Return (X, Y) of the center of cell containing provided text 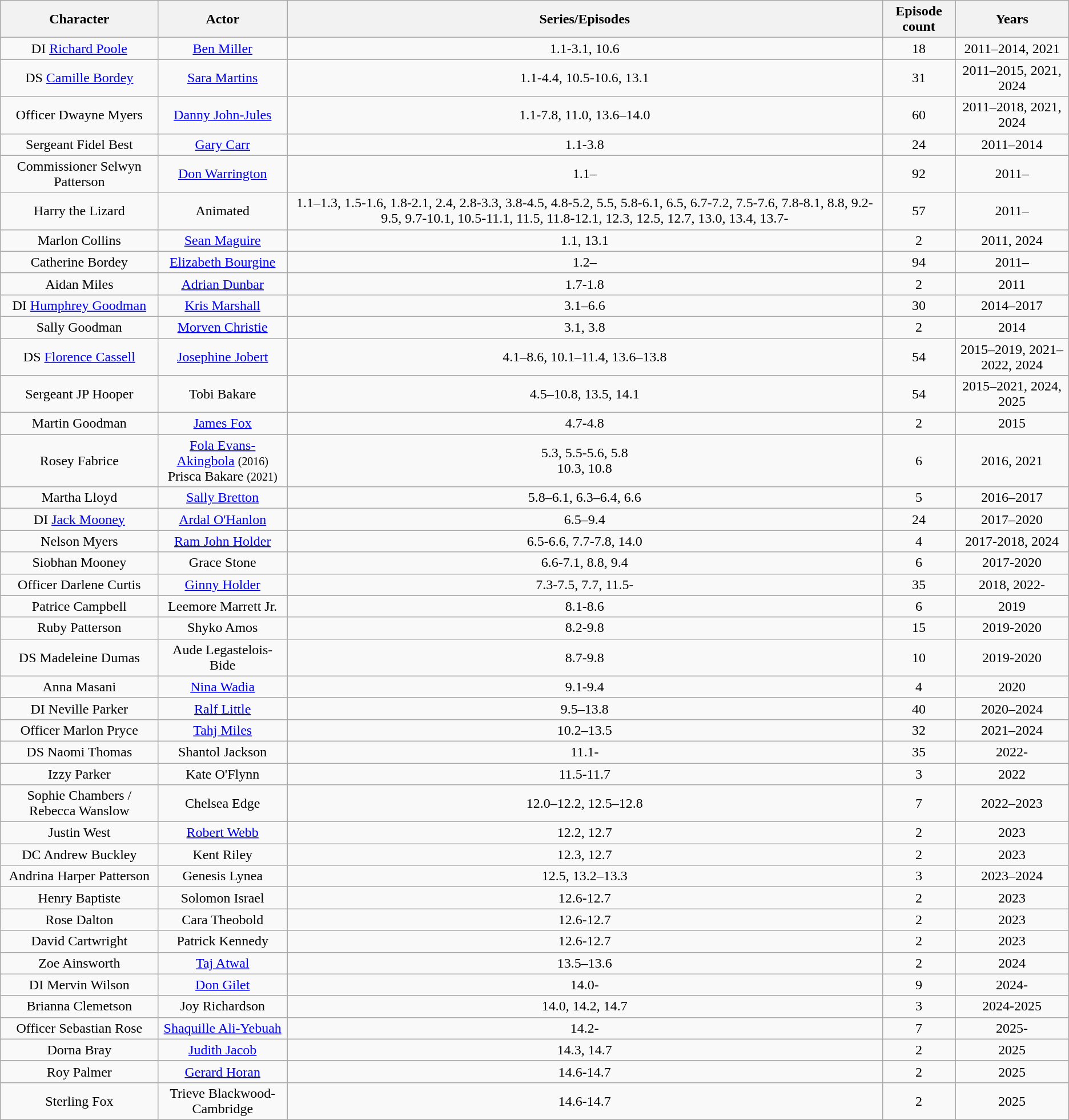
DI Mervin Wilson (79, 985)
2021–2024 (1012, 730)
Officer Dwayne Myers (79, 115)
Judith Jacob (223, 1050)
Martha Lloyd (79, 498)
3.1, 3.8 (585, 327)
Kris Marshall (223, 305)
31 (919, 78)
9.5–13.8 (585, 708)
Don Gilet (223, 985)
2017-2018, 2024 (1012, 541)
Patrice Campbell (79, 606)
94 (919, 262)
DI Jack Mooney (79, 519)
2014 (1012, 327)
6.5–9.4 (585, 519)
Nina Wadia (223, 687)
Ralf Little (223, 708)
1.7-1.8 (585, 284)
Taj Atwal (223, 963)
Ruby Patterson (79, 628)
Andrina Harper Patterson (79, 876)
DI Neville Parker (79, 708)
60 (919, 115)
Anna Masani (79, 687)
Episode count (919, 19)
2018, 2022- (1012, 585)
4.1–8.6, 10.1–11.4, 13.6–13.8 (585, 356)
Tahj Miles (223, 730)
14.3, 14.7 (585, 1050)
Aidan Miles (79, 284)
2011–2018, 2021, 2024 (1012, 115)
2015–2021, 2024, 2025 (1012, 394)
12.3, 12.7 (585, 855)
Officer Darlene Curtis (79, 585)
Tobi Bakare (223, 394)
5.3, 5.5-5.6, 5.8 10.3, 10.8 (585, 461)
Izzy Parker (79, 773)
8.7-9.8 (585, 658)
9 (919, 985)
Brianna Clemetson (79, 1006)
Solomon Israel (223, 898)
6.6-7.1, 8.8, 9.4 (585, 563)
5.8–6.1, 6.3–6.4, 6.6 (585, 498)
2017-2020 (1012, 563)
Danny John-Jules (223, 115)
Henry Baptiste (79, 898)
Ardal O'Hanlon (223, 519)
3.1–6.6 (585, 305)
Fola Evans-Akingbola (2016) Prisca Bakare (2021) (223, 461)
Grace Stone (223, 563)
8.2-9.8 (585, 628)
11.5-11.7 (585, 773)
Dorna Bray (79, 1050)
92 (919, 174)
Justin West (79, 833)
Gary Carr (223, 144)
Joy Richardson (223, 1006)
2016–2017 (1012, 498)
2019 (1012, 606)
Siobhan Mooney (79, 563)
Adrian Dunbar (223, 284)
Roy Palmer (79, 1071)
32 (919, 730)
2014–2017 (1012, 305)
DS Madeleine Dumas (79, 658)
DI Humphrey Goodman (79, 305)
1.1-7.8, 11.0, 13.6–14.0 (585, 115)
14.2- (585, 1028)
Shantol Jackson (223, 752)
DC Andrew Buckley (79, 855)
Robert Webb (223, 833)
4.7-4.8 (585, 424)
Patrick Kennedy (223, 941)
2023–2024 (1012, 876)
2024-2025 (1012, 1006)
Josephine Jobert (223, 356)
2024 (1012, 963)
Genesis Lynea (223, 876)
Officer Sebastian Rose (79, 1028)
40 (919, 708)
Sean Maguire (223, 240)
2011–2015, 2021, 2024 (1012, 78)
14.0- (585, 985)
Marlon Collins (79, 240)
2017–2020 (1012, 519)
Rosey Fabrice (79, 461)
5 (919, 498)
11.1- (585, 752)
Zoe Ainsworth (79, 963)
Officer Marlon Pryce (79, 730)
2020–2024 (1012, 708)
10 (919, 658)
Morven Christie (223, 327)
Sterling Fox (79, 1101)
2015 (1012, 424)
Ram John Holder (223, 541)
Kate O'Flynn (223, 773)
2022–2023 (1012, 804)
Animated (223, 211)
Shyko Amos (223, 628)
1.1-3.1, 10.6 (585, 49)
Don Warrington (223, 174)
Trieve Blackwood-Cambridge (223, 1101)
2015–2019, 2021–2022, 2024 (1012, 356)
Rose Dalton (79, 920)
8.1-8.6 (585, 606)
Sally Goodman (79, 327)
7.3-7.5, 7.7, 11.5- (585, 585)
2020 (1012, 687)
Sergeant Fidel Best (79, 144)
DS Florence Cassell (79, 356)
Martin Goodman (79, 424)
Series/Episodes (585, 19)
1.1-4.4, 10.5-10.6, 13.1 (585, 78)
2022 (1012, 773)
Shaquille Ali-Yebuah (223, 1028)
2011–2014 (1012, 144)
1.1-3.8 (585, 144)
DI Richard Poole (79, 49)
Sara Martins (223, 78)
12.5, 13.2–13.3 (585, 876)
Aude Legastelois-Bide (223, 658)
2016, 2021 (1012, 461)
Cara Theobold (223, 920)
DS Camille Bordey (79, 78)
Gerard Horan (223, 1071)
Actor (223, 19)
2011, 2024 (1012, 240)
6.5-6.6, 7.7-7.8, 14.0 (585, 541)
13.5–13.6 (585, 963)
Catherine Bordey (79, 262)
Leemore Marrett Jr. (223, 606)
Sophie Chambers / Rebecca Wanslow (79, 804)
9.1-9.4 (585, 687)
Sally Bretton (223, 498)
18 (919, 49)
2011 (1012, 284)
Ben Miller (223, 49)
2025- (1012, 1028)
Elizabeth Bourgine (223, 262)
Ginny Holder (223, 585)
1.2– (585, 262)
Commissioner Selwyn Patterson (79, 174)
Chelsea Edge (223, 804)
Kent Riley (223, 855)
Sergeant JP Hooper (79, 394)
Harry the Lizard (79, 211)
30 (919, 305)
Years (1012, 19)
1.1, 13.1 (585, 240)
12.0–12.2, 12.5–12.8 (585, 804)
14.0, 14.2, 14.7 (585, 1006)
2022- (1012, 752)
Character (79, 19)
10.2–13.5 (585, 730)
12.2, 12.7 (585, 833)
David Cartwright (79, 941)
57 (919, 211)
James Fox (223, 424)
Nelson Myers (79, 541)
DS Naomi Thomas (79, 752)
2011–2014, 2021 (1012, 49)
15 (919, 628)
2024- (1012, 985)
4.5–10.8, 13.5, 14.1 (585, 394)
1.1– (585, 174)
